Provide the (X, Y) coordinate of the cell's center where the given text is located.  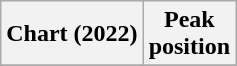
Peakposition (189, 34)
Chart (2022) (72, 34)
